Determine the (x, y) coordinate at the center of the cell enclosing the given text.  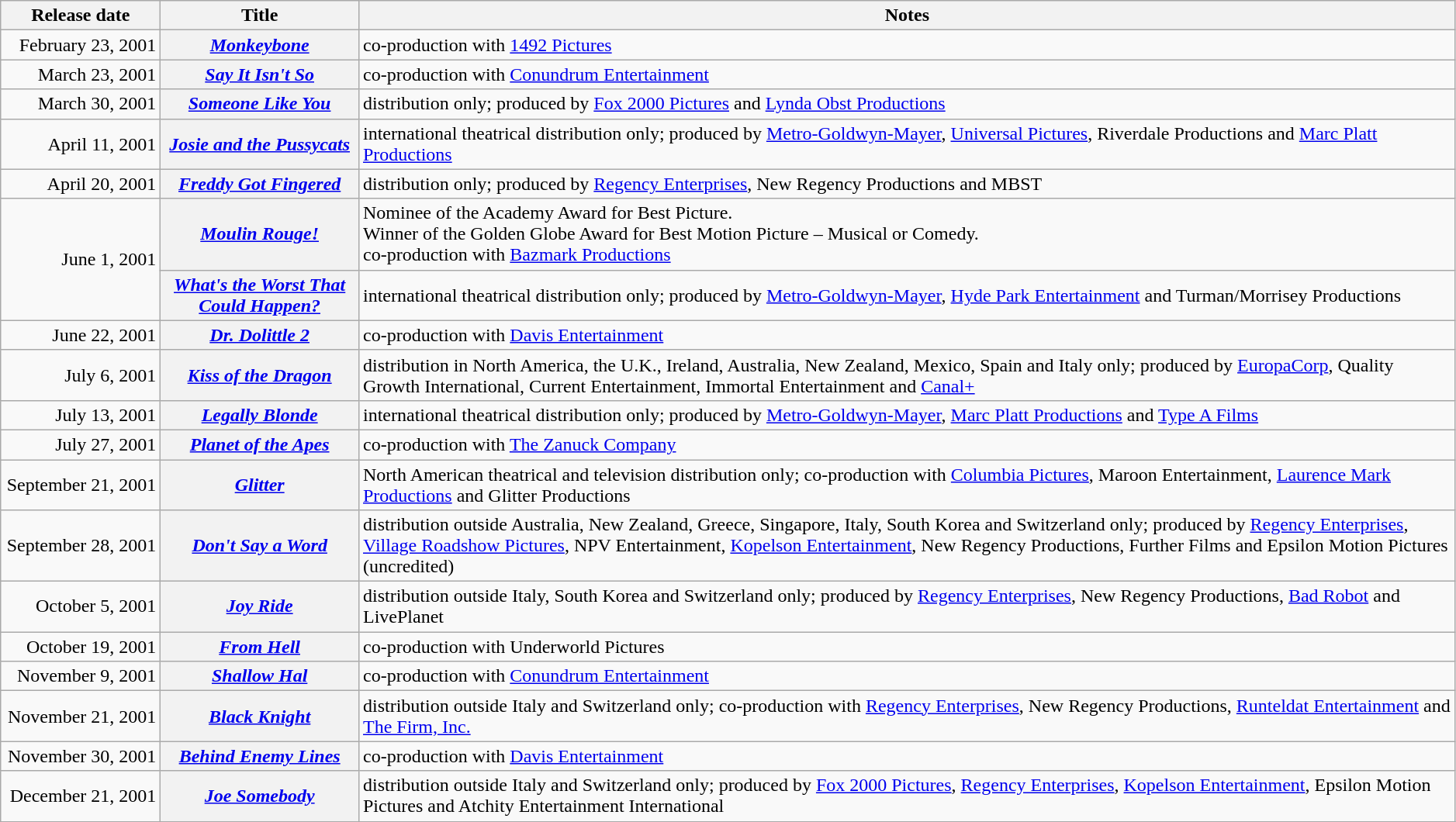
October 5, 2001 (81, 606)
Kiss of the Dragon (260, 375)
Release date (81, 16)
Freddy Got Fingered (260, 184)
June 22, 2001 (81, 335)
Moulin Rouge! (260, 234)
Say It Isn't So (260, 74)
Legally Blonde (260, 415)
international theatrical distribution only; produced by Metro-Goldwyn-Mayer, Hyde Park Entertainment and Turman/Morrisey Productions (907, 295)
Don't Say a Word (260, 546)
July 27, 2001 (81, 444)
June 1, 2001 (81, 259)
Shallow Hal (260, 676)
April 20, 2001 (81, 184)
March 30, 2001 (81, 104)
distribution only; produced by Fox 2000 Pictures and Lynda Obst Productions (907, 104)
Black Knight (260, 717)
February 23, 2001 (81, 45)
international theatrical distribution only; produced by Metro-Goldwyn-Mayer, Universal Pictures, Riverdale Productions and Marc Platt Productions (907, 144)
July 13, 2001 (81, 415)
co-production with The Zanuck Company (907, 444)
November 30, 2001 (81, 756)
From Hell (260, 647)
Notes (907, 16)
What's the Worst That Could Happen? (260, 295)
September 21, 2001 (81, 484)
November 9, 2001 (81, 676)
Behind Enemy Lines (260, 756)
July 6, 2001 (81, 375)
international theatrical distribution only; produced by Metro-Goldwyn-Mayer, Marc Platt Productions and Type A Films (907, 415)
Dr. Dolittle 2 (260, 335)
April 11, 2001 (81, 144)
Joe Somebody (260, 796)
co-production with Underworld Pictures (907, 647)
Joy Ride (260, 606)
distribution outside Italy, South Korea and Switzerland only; produced by Regency Enterprises, New Regency Productions, Bad Robot and LivePlanet (907, 606)
October 19, 2001 (81, 647)
November 21, 2001 (81, 717)
Someone Like You (260, 104)
December 21, 2001 (81, 796)
co-production with 1492 Pictures (907, 45)
Monkeybone (260, 45)
September 28, 2001 (81, 546)
Glitter (260, 484)
Josie and the Pussycats (260, 144)
Title (260, 16)
March 23, 2001 (81, 74)
distribution only; produced by Regency Enterprises, New Regency Productions and MBST (907, 184)
Planet of the Apes (260, 444)
